Determine the [X, Y] coordinate at the center of the cell enclosing the given text.  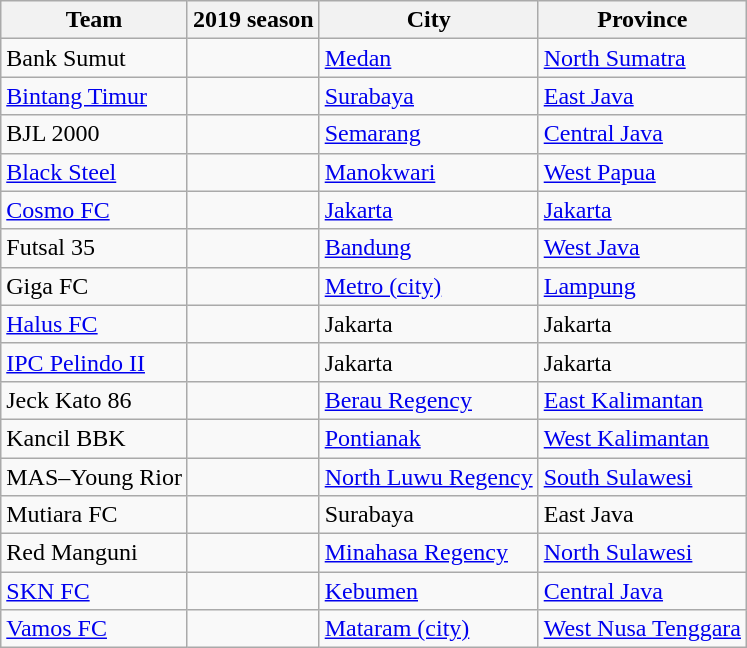
Province [642, 20]
Bandung [428, 248]
MAS–Young Rior [94, 477]
Minahasa Regency [428, 553]
South Sulawesi [642, 477]
Kancil BBK [94, 438]
Mutiara FC [94, 515]
Manokwari [428, 172]
Metro (city) [428, 286]
SKN FC [94, 591]
Pontianak [428, 438]
Halus FC [94, 324]
BJL 2000 [94, 134]
Bank Sumut [94, 58]
Team [94, 20]
Bintang Timur [94, 96]
Semarang [428, 134]
Vamos FC [94, 629]
Black Steel [94, 172]
East Kalimantan [642, 400]
Giga FC [94, 286]
West Kalimantan [642, 438]
North Luwu Regency [428, 477]
Mataram (city) [428, 629]
Cosmo FC [94, 210]
Red Manguni [94, 553]
Medan [428, 58]
2019 season [253, 20]
Jeck Kato 86 [94, 400]
IPC Pelindo II [94, 362]
Futsal 35 [94, 248]
Lampung [642, 286]
West Nusa Tenggara [642, 629]
Kebumen [428, 591]
North Sulawesi [642, 553]
West Java [642, 248]
City [428, 20]
Berau Regency [428, 400]
West Papua [642, 172]
North Sumatra [642, 58]
